Determine the (X, Y) coordinate at the center of the cell enclosing the given text.  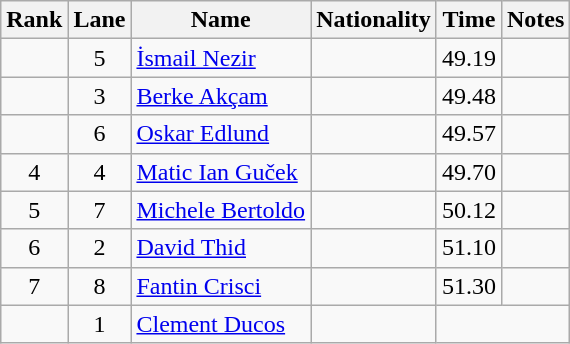
49.70 (468, 172)
Lane (100, 20)
8 (100, 286)
49.19 (468, 58)
Clement Ducos (221, 324)
Berke Akçam (221, 96)
3 (100, 96)
Oskar Edlund (221, 134)
50.12 (468, 210)
49.57 (468, 134)
Rank (34, 20)
51.30 (468, 286)
Matic Ian Guček (221, 172)
Notes (535, 20)
Time (468, 20)
Nationality (374, 20)
1 (100, 324)
Fantin Crisci (221, 286)
49.48 (468, 96)
51.10 (468, 248)
Name (221, 20)
David Thid (221, 248)
İsmail Nezir (221, 58)
Michele Bertoldo (221, 210)
2 (100, 248)
